Return the [x, y] coordinate for the center point of the cell that contains the specified text.  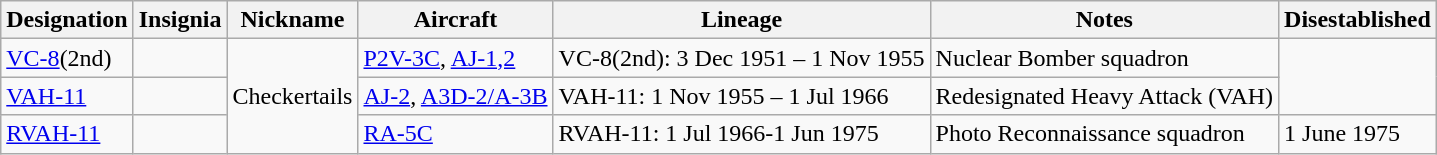
VC-8(2nd): 3 Dec 1951 – 1 Nov 1955 [742, 58]
Lineage [742, 20]
Checkertails [292, 96]
VAH-11: 1 Nov 1955 – 1 Jul 1966 [742, 96]
Redesignated Heavy Attack (VAH) [1104, 96]
Notes [1104, 20]
Nickname [292, 20]
AJ-2, A3D-2/A-3B [456, 96]
1 June 1975 [1358, 134]
Disestablished [1358, 20]
Nuclear Bomber squadron [1104, 58]
RVAH-11: 1 Jul 1966-1 Jun 1975 [742, 134]
RVAH-11 [67, 134]
Photo Reconnaissance squadron [1104, 134]
Aircraft [456, 20]
P2V-3C, AJ-1,2 [456, 58]
Insignia [180, 20]
Designation [67, 20]
VAH-11 [67, 96]
RA-5C [456, 134]
VC-8(2nd) [67, 58]
